Return the [X, Y] coordinate for the center point of the cell that contains the specified text.  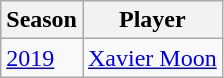
Xavier Moon [152, 58]
2019 [42, 58]
Player [152, 20]
Season [42, 20]
